Search for the cell housing the specified text and yield its [X, Y] center coordinate. 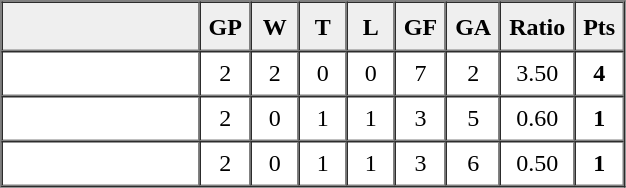
4 [599, 74]
5 [473, 118]
W [275, 27]
T [323, 27]
0.60 [537, 118]
GP [226, 27]
7 [420, 74]
3.50 [537, 74]
0.50 [537, 164]
Ratio [537, 27]
6 [473, 164]
GF [420, 27]
Pts [599, 27]
GA [473, 27]
L [371, 27]
